For the text-containing cell, return its midpoint in (X, Y) coordinate format. 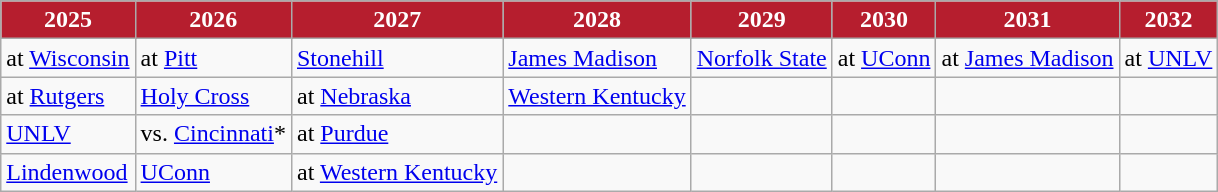
Holy Cross (213, 96)
Lindenwood (68, 172)
vs. Cincinnati* (213, 134)
2030 (884, 20)
at UConn (884, 58)
2028 (597, 20)
2031 (1028, 20)
at Nebraska (396, 96)
Norfolk State (762, 58)
2032 (1168, 20)
2027 (396, 20)
at Rutgers (68, 96)
at UNLV (1168, 58)
2025 (68, 20)
Stonehill (396, 58)
at Wisconsin (68, 58)
at Western Kentucky (396, 172)
at Purdue (396, 134)
2029 (762, 20)
Western Kentucky (597, 96)
at James Madison (1028, 58)
UConn (213, 172)
at Pitt (213, 58)
James Madison (597, 58)
2026 (213, 20)
UNLV (68, 134)
